Identify which cell holds the provided text, then report its [x, y] central coordinate. 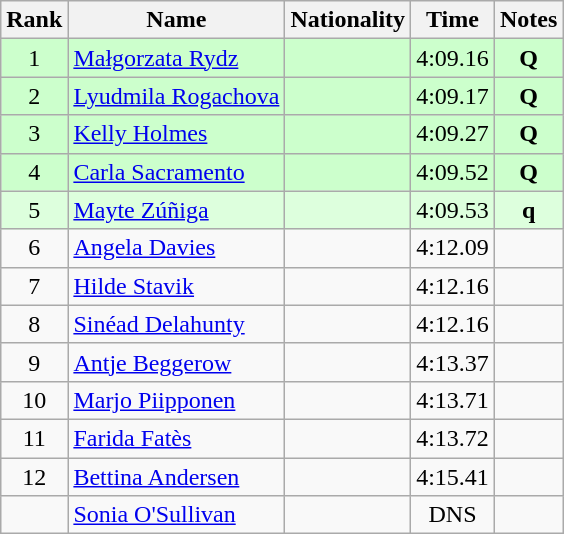
4:09.27 [453, 134]
4:09.16 [453, 58]
Notes [528, 20]
1 [34, 58]
Sinéad Delahunty [176, 324]
q [528, 210]
2 [34, 96]
4:09.53 [453, 210]
Małgorzata Rydz [176, 58]
Antje Beggerow [176, 362]
DNS [453, 515]
Sonia O'Sullivan [176, 515]
Marjo Piipponen [176, 400]
4:13.71 [453, 400]
Nationality [348, 20]
Bettina Andersen [176, 477]
6 [34, 248]
9 [34, 362]
Hilde Stavik [176, 286]
4:09.17 [453, 96]
Farida Fatès [176, 438]
4:15.41 [453, 477]
Carla Sacramento [176, 172]
Time [453, 20]
4 [34, 172]
Angela Davies [176, 248]
4:13.37 [453, 362]
5 [34, 210]
4:13.72 [453, 438]
Name [176, 20]
7 [34, 286]
11 [34, 438]
Lyudmila Rogachova [176, 96]
8 [34, 324]
10 [34, 400]
3 [34, 134]
Mayte Zúñiga [176, 210]
Rank [34, 20]
4:09.52 [453, 172]
12 [34, 477]
4:12.09 [453, 248]
Kelly Holmes [176, 134]
